Search for the cell housing the specified text and yield its [x, y] center coordinate. 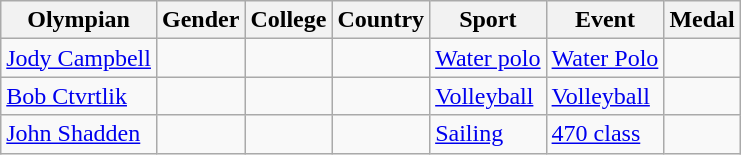
Water Polo [605, 58]
470 class [605, 134]
Sailing [488, 134]
Jody Campbell [79, 58]
College [288, 20]
Country [381, 20]
Medal [702, 20]
Sport [488, 20]
John Shadden [79, 134]
Olympian [79, 20]
Event [605, 20]
Bob Ctvrtlik [79, 96]
Water polo [488, 58]
Gender [200, 20]
